Pinpoint the cell where the given text exists, returning its [x, y] midpoint coordinate. 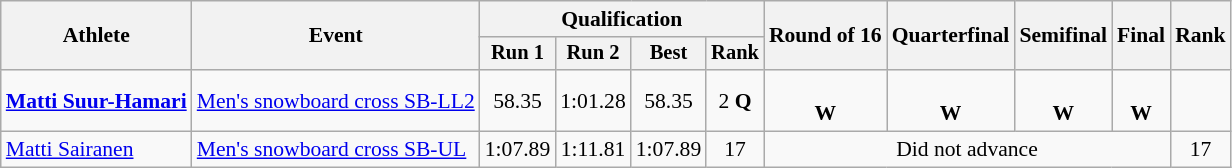
Run 2 [592, 54]
Men's snowboard cross SB-LL2 [336, 100]
Event [336, 36]
Matti Sairanen [96, 150]
Final [1141, 36]
2 Q [735, 100]
Run 1 [518, 54]
1:01.28 [592, 100]
Men's snowboard cross SB-UL [336, 150]
1:11.81 [592, 150]
Athlete [96, 36]
Round of 16 [826, 36]
Qualification [622, 19]
Best [668, 54]
Semifinal [1063, 36]
Did not advance [967, 150]
Quarterfinal [951, 36]
Matti Suur-Hamari [96, 100]
